From the cell containing the given text, extract its center point as (x, y) coordinate. 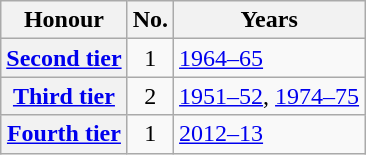
2 (150, 96)
Fourth tier (64, 134)
Third tier (64, 96)
1951–52, 1974–75 (270, 96)
No. (150, 20)
Honour (64, 20)
Second tier (64, 58)
1964–65 (270, 58)
2012–13 (270, 134)
Years (270, 20)
